Search for the cell housing the specified text and yield its (x, y) center coordinate. 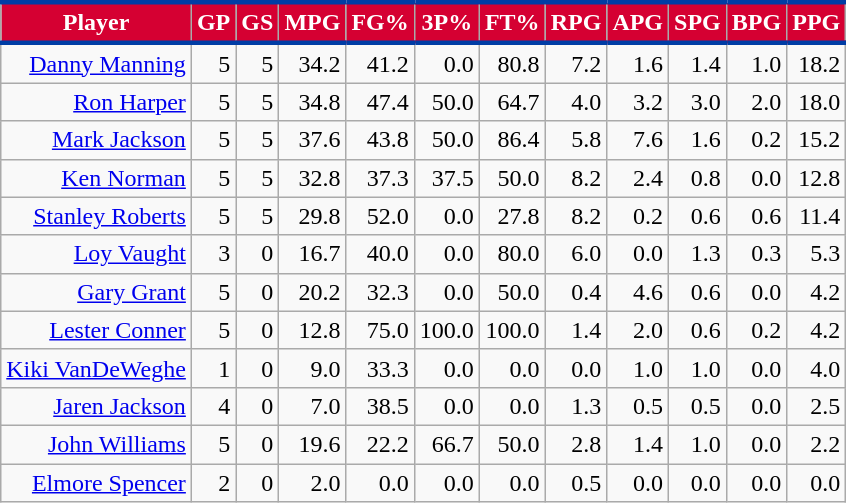
0.8 (698, 178)
34.8 (312, 102)
9.0 (312, 368)
7.6 (638, 140)
7.2 (576, 63)
Stanley Roberts (96, 216)
2.8 (576, 444)
18.0 (816, 102)
41.2 (380, 63)
BPG (756, 22)
0.3 (756, 254)
Lester Conner (96, 330)
Ron Harper (96, 102)
37.3 (380, 178)
5.3 (816, 254)
FT% (512, 22)
RPG (576, 22)
52.0 (380, 216)
3.2 (638, 102)
86.4 (512, 140)
3 (213, 254)
Ken Norman (96, 178)
5.8 (576, 140)
Jaren Jackson (96, 406)
GS (258, 22)
80.0 (512, 254)
22.2 (380, 444)
4 (213, 406)
29.8 (312, 216)
37.6 (312, 140)
16.7 (312, 254)
Mark Jackson (96, 140)
64.7 (512, 102)
40.0 (380, 254)
66.7 (446, 444)
FG% (380, 22)
80.8 (512, 63)
43.8 (380, 140)
2.5 (816, 406)
SPG (698, 22)
Gary Grant (96, 292)
Loy Vaught (96, 254)
19.6 (312, 444)
0.4 (576, 292)
18.2 (816, 63)
John Williams (96, 444)
GP (213, 22)
32.8 (312, 178)
Kiki VanDeWeghe (96, 368)
PPG (816, 22)
37.5 (446, 178)
34.2 (312, 63)
3P% (446, 22)
MPG (312, 22)
Player (96, 22)
3.0 (698, 102)
1 (213, 368)
Elmore Spencer (96, 483)
4.6 (638, 292)
47.4 (380, 102)
15.2 (816, 140)
20.2 (312, 292)
32.3 (380, 292)
2.4 (638, 178)
27.8 (512, 216)
APG (638, 22)
11.4 (816, 216)
75.0 (380, 330)
7.0 (312, 406)
38.5 (380, 406)
6.0 (576, 254)
2 (213, 483)
2.2 (816, 444)
Danny Manning (96, 63)
33.3 (380, 368)
